Output the [X, Y] coordinate of the center of the cell containing the given text.  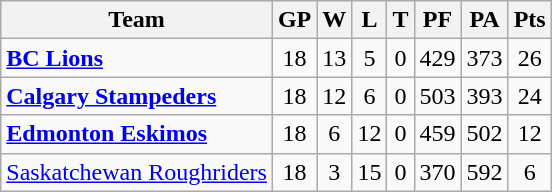
BC Lions [137, 58]
T [400, 20]
PA [484, 20]
24 [530, 96]
13 [334, 58]
503 [438, 96]
370 [438, 172]
15 [370, 172]
373 [484, 58]
5 [370, 58]
GP [294, 20]
592 [484, 172]
Calgary Stampeders [137, 96]
Saskatchewan Roughriders [137, 172]
W [334, 20]
Edmonton Eskimos [137, 134]
L [370, 20]
393 [484, 96]
PF [438, 20]
Team [137, 20]
429 [438, 58]
3 [334, 172]
502 [484, 134]
26 [530, 58]
459 [438, 134]
Pts [530, 20]
